Find where the given text appears and provide that cell's center as [X, Y] coordinate. 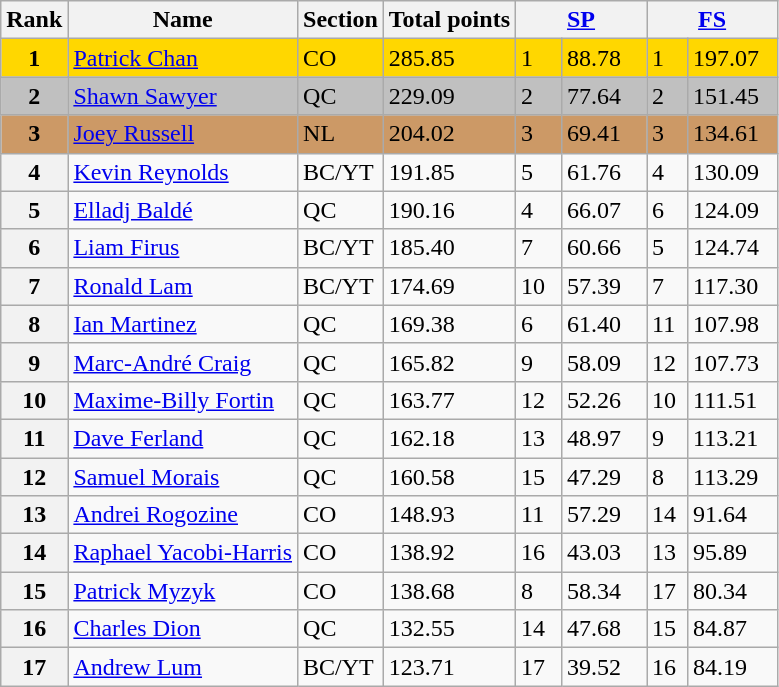
163.77 [449, 400]
Ronald Lam [183, 286]
84.87 [733, 629]
88.78 [604, 58]
Samuel Morais [183, 477]
Dave Ferland [183, 438]
130.09 [733, 172]
169.38 [449, 324]
134.61 [733, 134]
138.68 [449, 591]
Liam Firus [183, 248]
66.07 [604, 210]
197.07 [733, 58]
Shawn Sawyer [183, 96]
Name [183, 20]
43.03 [604, 553]
132.55 [449, 629]
111.51 [733, 400]
107.98 [733, 324]
Section [341, 20]
Joey Russell [183, 134]
77.64 [604, 96]
FS [712, 20]
113.21 [733, 438]
Raphael Yacobi-Harris [183, 553]
Ian Martinez [183, 324]
113.29 [733, 477]
165.82 [449, 362]
229.09 [449, 96]
151.45 [733, 96]
48.97 [604, 438]
117.30 [733, 286]
60.66 [604, 248]
NL [341, 134]
Patrick Chan [183, 58]
Rank [34, 20]
95.89 [733, 553]
Total points [449, 20]
39.52 [604, 667]
47.68 [604, 629]
Andrew Lum [183, 667]
Andrei Rogozine [183, 515]
191.85 [449, 172]
204.02 [449, 134]
61.76 [604, 172]
57.39 [604, 286]
Maxime-Billy Fortin [183, 400]
185.40 [449, 248]
107.73 [733, 362]
160.58 [449, 477]
124.09 [733, 210]
58.34 [604, 591]
Patrick Myzyk [183, 591]
174.69 [449, 286]
58.09 [604, 362]
SP [582, 20]
61.40 [604, 324]
Elladj Baldé [183, 210]
47.29 [604, 477]
162.18 [449, 438]
69.41 [604, 134]
124.74 [733, 248]
Marc-André Craig [183, 362]
91.64 [733, 515]
Kevin Reynolds [183, 172]
190.16 [449, 210]
84.19 [733, 667]
80.34 [733, 591]
138.92 [449, 553]
57.29 [604, 515]
285.85 [449, 58]
Charles Dion [183, 629]
52.26 [604, 400]
148.93 [449, 515]
123.71 [449, 667]
